Return (X, Y) of the center of cell containing provided text 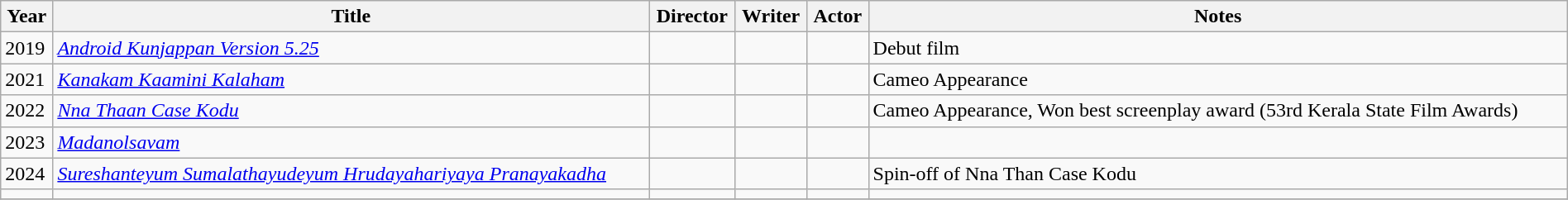
Writer (771, 17)
2022 (26, 111)
Actor (838, 17)
Notes (1217, 17)
Sureshanteyum Sumalathayudeyum Hrudayahariyaya Pranayakadha (351, 174)
Spin-off of Nna Than Case Kodu (1217, 174)
2023 (26, 142)
2021 (26, 79)
Year (26, 17)
Director (692, 17)
Cameo Appearance (1217, 79)
Kanakam Kaamini Kalaham (351, 79)
Debut film (1217, 48)
2019 (26, 48)
2024 (26, 174)
Nna Thaan Case Kodu (351, 111)
Madanolsavam (351, 142)
Cameo Appearance, Won best screenplay award (53rd Kerala State Film Awards) (1217, 111)
Title (351, 17)
Android Kunjappan Version 5.25 (351, 48)
